Capture the cell that displays the provided text and extract its [x, y] central coordinate. 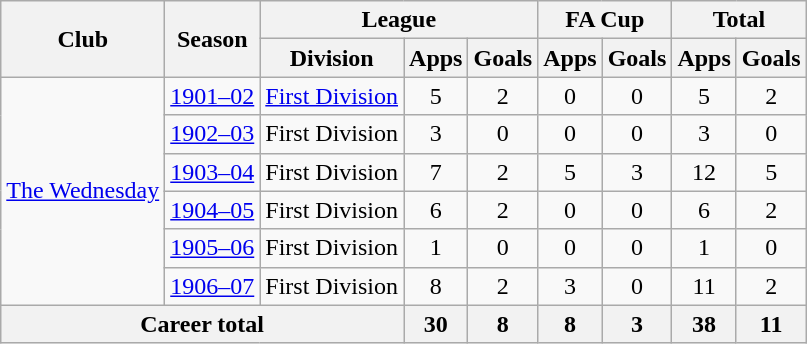
Total [739, 20]
Division [332, 58]
1901–02 [212, 96]
1902–03 [212, 134]
38 [704, 324]
12 [704, 172]
1903–04 [212, 172]
30 [436, 324]
1906–07 [212, 286]
The Wednesday [83, 191]
1905–06 [212, 248]
Club [83, 39]
7 [436, 172]
Season [212, 39]
Career total [202, 324]
FA Cup [605, 20]
League [399, 20]
1904–05 [212, 210]
